Provide the (X, Y) coordinate of the cell's center where the given text is located.  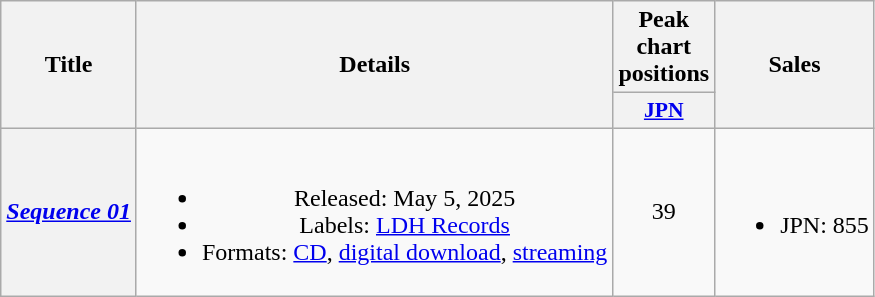
Released: May 5, 2025Labels: LDH RecordsFormats: CD, digital download, streaming (374, 212)
Details (374, 65)
JPN: 855 (795, 212)
Sales (795, 65)
Sequence 01 (69, 212)
JPN (664, 111)
39 (664, 212)
Title (69, 65)
Peak chart positions (664, 47)
